Find where the given text appears and provide that cell's center as (x, y) coordinate. 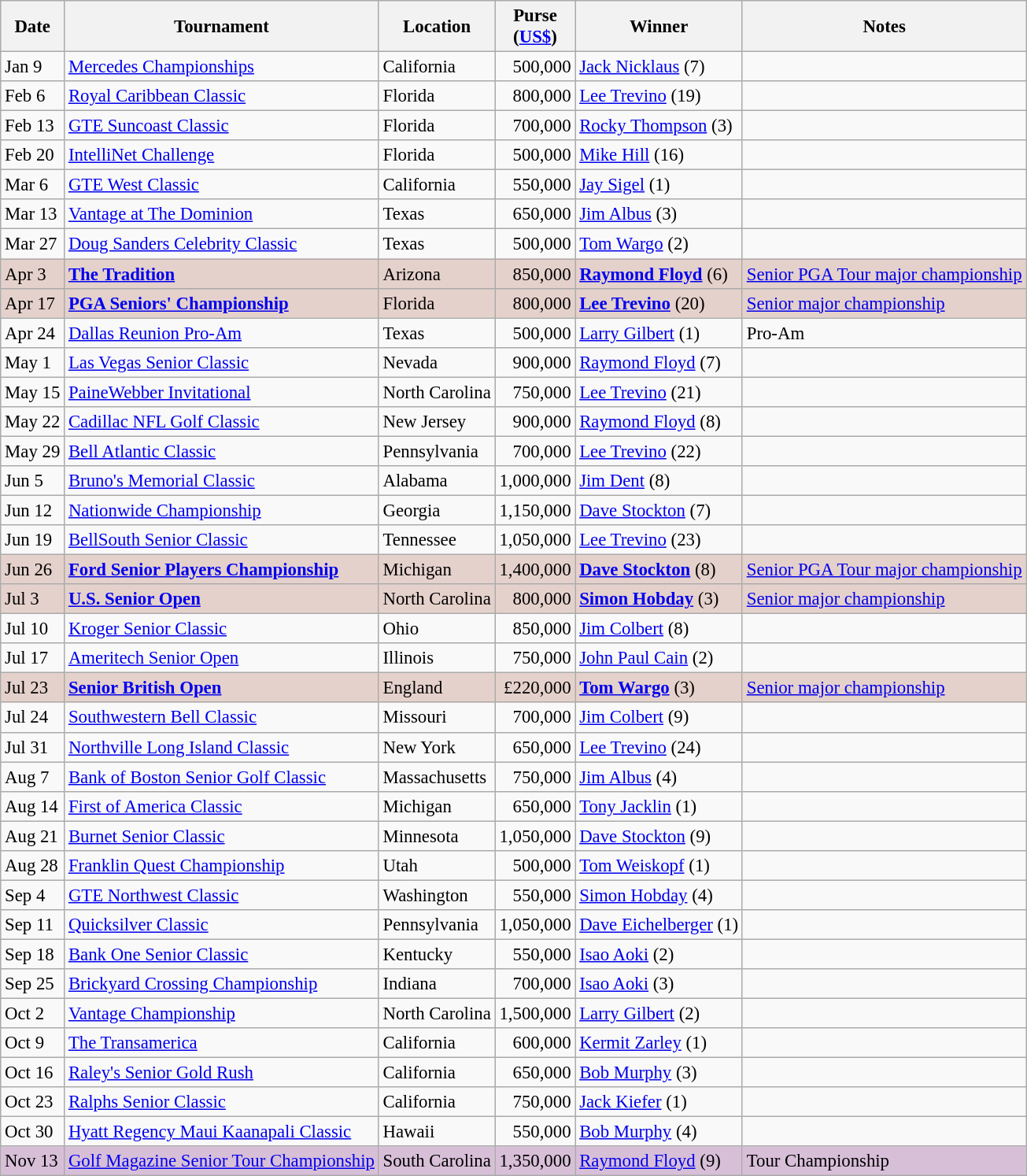
600,000 (535, 1043)
Tour Championship (884, 1161)
Lee Trevino (23) (659, 540)
Raymond Floyd (8) (659, 422)
Jack Nicklaus (7) (659, 67)
Franklin Quest Championship (222, 866)
Tony Jacklin (1) (659, 806)
Royal Caribbean Classic (222, 96)
Ohio (437, 629)
Doug Sanders Celebrity Classic (222, 244)
Raymond Floyd (6) (659, 274)
Notes (884, 27)
Oct 16 (33, 1073)
Utah (437, 866)
Lee Trevino (20) (659, 303)
Simon Hobday (3) (659, 599)
Oct 9 (33, 1043)
Aug 21 (33, 836)
Dave Eichelberger (1) (659, 925)
Oct 2 (33, 1014)
1,500,000 (535, 1014)
Oct 23 (33, 1102)
Alabama (437, 481)
Feb 13 (33, 126)
Kroger Senior Classic (222, 629)
Bob Murphy (3) (659, 1073)
Lee Trevino (22) (659, 451)
May 15 (33, 392)
Mar 13 (33, 215)
First of America Classic (222, 806)
Isao Aoki (3) (659, 984)
Missouri (437, 718)
Aug 7 (33, 777)
Raymond Floyd (7) (659, 362)
New York (437, 747)
Simon Hobday (4) (659, 895)
Larry Gilbert (2) (659, 1014)
South Carolina (437, 1161)
May 29 (33, 451)
Brickyard Crossing Championship (222, 984)
Vantage at The Dominion (222, 215)
Tom Weiskopf (1) (659, 866)
Sep 25 (33, 984)
Rocky Thompson (3) (659, 126)
Vantage Championship (222, 1014)
Burnet Senior Classic (222, 836)
Raley's Senior Gold Rush (222, 1073)
Mike Hill (16) (659, 155)
Jun 26 (33, 570)
Jim Colbert (9) (659, 718)
John Paul Cain (2) (659, 658)
Massachusetts (437, 777)
Nov 13 (33, 1161)
Kermit Zarley (1) (659, 1043)
1,400,000 (535, 570)
Bob Murphy (4) (659, 1132)
Jim Albus (3) (659, 215)
Sep 18 (33, 954)
The Transamerica (222, 1043)
Feb 20 (33, 155)
Bank of Boston Senior Golf Classic (222, 777)
Raymond Floyd (9) (659, 1161)
Jun 19 (33, 540)
Dallas Reunion Pro-Am (222, 333)
Jul 17 (33, 658)
GTE West Classic (222, 185)
Jun 5 (33, 481)
Kentucky (437, 954)
1,150,000 (535, 510)
Apr 3 (33, 274)
Lee Trevino (19) (659, 96)
IntelliNet Challenge (222, 155)
Northville Long Island Classic (222, 747)
Jul 10 (33, 629)
1,350,000 (535, 1161)
U.S. Senior Open (222, 599)
Arizona (437, 274)
Mar 6 (33, 185)
Ralphs Senior Classic (222, 1102)
England (437, 688)
Dave Stockton (7) (659, 510)
Winner (659, 27)
Feb 6 (33, 96)
Golf Magazine Senior Tour Championship (222, 1161)
Jul 24 (33, 718)
Jan 9 (33, 67)
Illinois (437, 658)
Jul 31 (33, 747)
Sep 11 (33, 925)
Tom Wargo (2) (659, 244)
PGA Seniors' Championship (222, 303)
Mercedes Championships (222, 67)
Indiana (437, 984)
Dave Stockton (9) (659, 836)
GTE Suncoast Classic (222, 126)
Ford Senior Players Championship (222, 570)
Jul 3 (33, 599)
Nationwide Championship (222, 510)
Apr 17 (33, 303)
Aug 14 (33, 806)
Jim Dent (8) (659, 481)
£220,000 (535, 688)
Hyatt Regency Maui Kaanapali Classic (222, 1132)
The Tradition (222, 274)
Senior British Open (222, 688)
Washington (437, 895)
Lee Trevino (24) (659, 747)
PaineWebber Invitational (222, 392)
Jun 12 (33, 510)
May 22 (33, 422)
Las Vegas Senior Classic (222, 362)
Tom Wargo (3) (659, 688)
Tennessee (437, 540)
Bruno's Memorial Classic (222, 481)
Georgia (437, 510)
Quicksilver Classic (222, 925)
Cadillac NFL Golf Classic (222, 422)
Apr 24 (33, 333)
Jul 23 (33, 688)
Jim Albus (4) (659, 777)
Southwestern Bell Classic (222, 718)
Mar 27 (33, 244)
Larry Gilbert (1) (659, 333)
Location (437, 27)
BellSouth Senior Classic (222, 540)
New Jersey (437, 422)
GTE Northwest Classic (222, 895)
Oct 30 (33, 1132)
Lee Trevino (21) (659, 392)
Bank One Senior Classic (222, 954)
Aug 28 (33, 866)
Tournament (222, 27)
Bell Atlantic Classic (222, 451)
Minnesota (437, 836)
May 1 (33, 362)
Dave Stockton (8) (659, 570)
Isao Aoki (2) (659, 954)
Jim Colbert (8) (659, 629)
Purse(US$) (535, 27)
Hawaii (437, 1132)
Pro-Am (884, 333)
Nevada (437, 362)
Date (33, 27)
Jack Kiefer (1) (659, 1102)
Ameritech Senior Open (222, 658)
Jay Sigel (1) (659, 185)
1,000,000 (535, 481)
Sep 4 (33, 895)
